From the cell containing the given text, extract its center point as (x, y) coordinate. 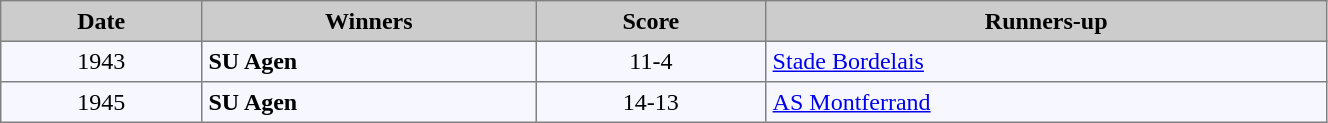
11-4 (651, 61)
Runners-up (1046, 21)
AS Montferrand (1046, 102)
14-13 (651, 102)
Score (651, 21)
1943 (102, 61)
1945 (102, 102)
Stade Bordelais (1046, 61)
Winners (369, 21)
Date (102, 21)
